For the text-containing cell, return its midpoint in (X, Y) coordinate format. 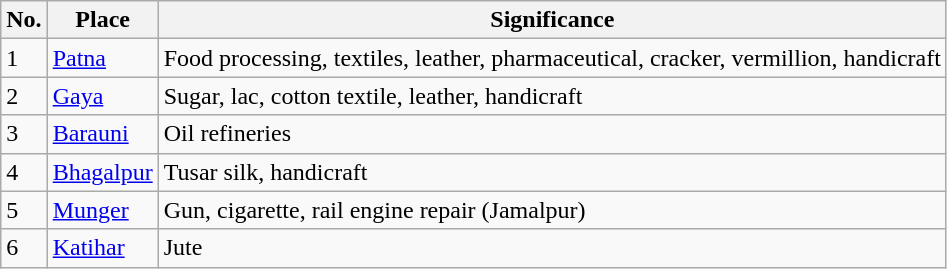
Barauni (102, 134)
Oil refineries (552, 134)
Gun, cigarette, rail engine repair (Jamalpur) (552, 210)
Munger (102, 210)
Significance (552, 20)
No. (24, 20)
2 (24, 96)
Katihar (102, 248)
Patna (102, 58)
3 (24, 134)
1 (24, 58)
5 (24, 210)
Gaya (102, 96)
Place (102, 20)
Sugar, lac, cotton textile, leather, handicraft (552, 96)
Food processing, textiles, leather, pharmaceutical, cracker, vermillion, handicraft (552, 58)
Bhagalpur (102, 172)
4 (24, 172)
6 (24, 248)
Tusar silk, handicraft (552, 172)
Jute (552, 248)
